Determine the [x, y] coordinate at the center of the cell enclosing the given text.  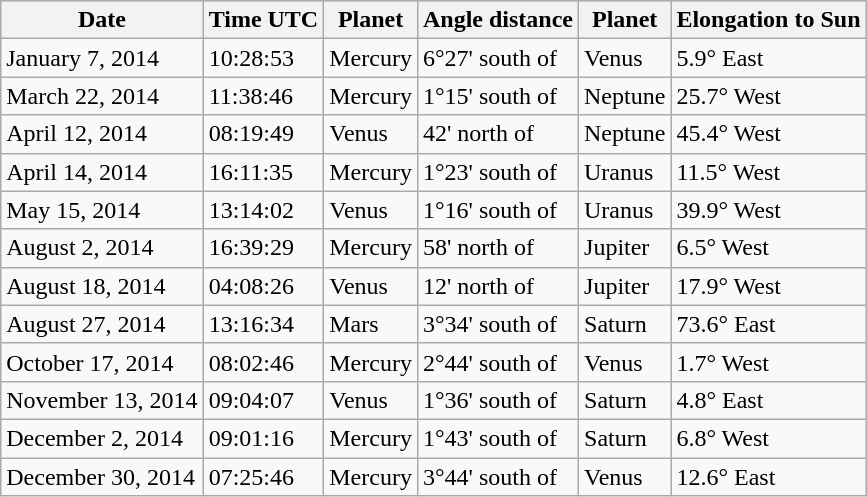
April 12, 2014 [102, 134]
August 27, 2014 [102, 324]
13:14:02 [264, 210]
April 14, 2014 [102, 172]
1°16' south of [498, 210]
09:04:07 [264, 400]
2°44' south of [498, 362]
12.6° East [768, 477]
12' north of [498, 286]
6°27' south of [498, 58]
August 2, 2014 [102, 248]
08:19:49 [264, 134]
October 17, 2014 [102, 362]
45.4° West [768, 134]
17.9° West [768, 286]
December 2, 2014 [102, 438]
08:02:46 [264, 362]
December 30, 2014 [102, 477]
Angle distance [498, 20]
1°43' south of [498, 438]
3°34' south of [498, 324]
13:16:34 [264, 324]
39.9° West [768, 210]
11.5° West [768, 172]
May 15, 2014 [102, 210]
March 22, 2014 [102, 96]
11:38:46 [264, 96]
1°23' south of [498, 172]
42' north of [498, 134]
November 13, 2014 [102, 400]
Elongation to Sun [768, 20]
58' north of [498, 248]
04:08:26 [264, 286]
07:25:46 [264, 477]
Mars [371, 324]
09:01:16 [264, 438]
1°36' south of [498, 400]
25.7° West [768, 96]
August 18, 2014 [102, 286]
16:11:35 [264, 172]
1°15' south of [498, 96]
January 7, 2014 [102, 58]
4.8° East [768, 400]
6.5° West [768, 248]
Date [102, 20]
3°44' south of [498, 477]
16:39:29 [264, 248]
Time UTC [264, 20]
6.8° West [768, 438]
10:28:53 [264, 58]
1.7° West [768, 362]
73.6° East [768, 324]
5.9° East [768, 58]
